Output the (X, Y) coordinate of the center of the cell containing the given text.  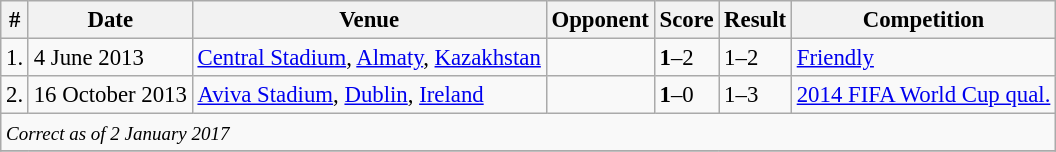
1–0 (686, 95)
Result (756, 20)
Date (110, 20)
2014 FIFA World Cup qual. (923, 95)
Aviva Stadium, Dublin, Ireland (369, 95)
1–3 (756, 95)
16 October 2013 (110, 95)
# (15, 20)
Opponent (600, 20)
Venue (369, 20)
Competition (923, 20)
Central Stadium, Almaty, Kazakhstan (369, 58)
Correct as of 2 January 2017 (528, 133)
4 June 2013 (110, 58)
2. (15, 95)
Score (686, 20)
Friendly (923, 58)
1. (15, 58)
